Scan for the cell matching the given text and deliver its (X, Y) coordinate at center. 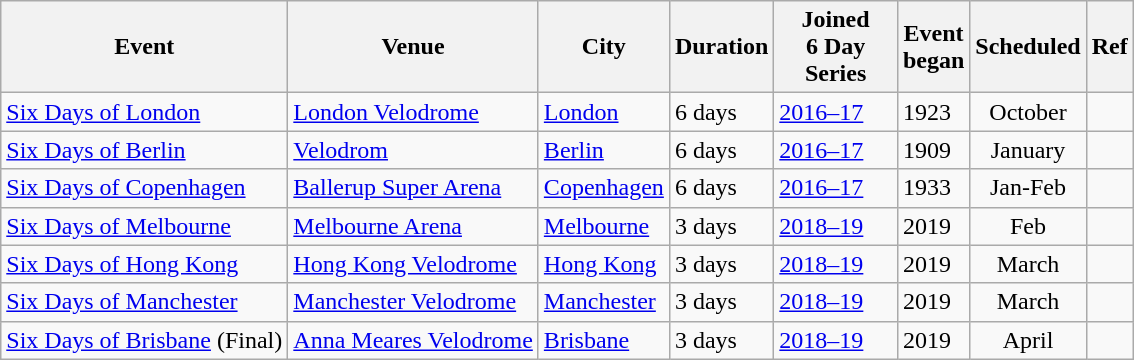
Ballerup Super Arena (414, 188)
Six Days of Brisbane (Final) (144, 340)
Six Days of Copenhagen (144, 188)
Six Days of Berlin (144, 150)
1909 (933, 150)
Venue (414, 47)
Brisbane (604, 340)
London (604, 112)
Event (144, 47)
Six Days of London (144, 112)
1923 (933, 112)
Event began (933, 47)
Jan-Feb (1028, 188)
Scheduled (1028, 47)
City (604, 47)
Anna Meares Velodrome (414, 340)
April (1028, 340)
Six Days of Hong Kong (144, 264)
Copenhagen (604, 188)
London Velodrome (414, 112)
Hong Kong Velodrome (414, 264)
Velodrom (414, 150)
Melbourne Arena (414, 226)
Hong Kong (604, 264)
1933 (933, 188)
Joined 6 Day Series (836, 47)
Six Days of Melbourne (144, 226)
October (1028, 112)
January (1028, 150)
Manchester Velodrome (414, 302)
Melbourne (604, 226)
Duration (721, 47)
Ref (1110, 47)
Feb (1028, 226)
Berlin (604, 150)
Six Days of Manchester (144, 302)
Manchester (604, 302)
